Output the [X, Y] coordinate of the center of the cell containing the given text.  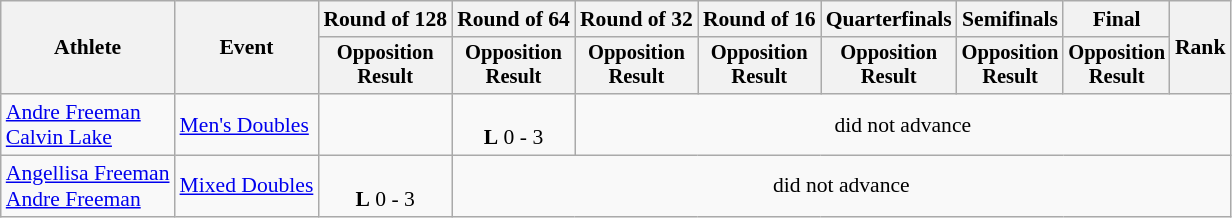
Final [1116, 19]
Rank [1200, 48]
Men's Doubles [247, 124]
Mixed Doubles [247, 186]
Quarterfinals [889, 19]
Round of 64 [514, 19]
Angellisa FreemanAndre Freeman [88, 186]
Round of 16 [760, 19]
Event [247, 48]
Round of 32 [636, 19]
Andre FreemanCalvin Lake [88, 124]
Round of 128 [385, 19]
Semifinals [1010, 19]
Athlete [88, 48]
